Locate the cell with the specified text and output its (X, Y) center coordinate. 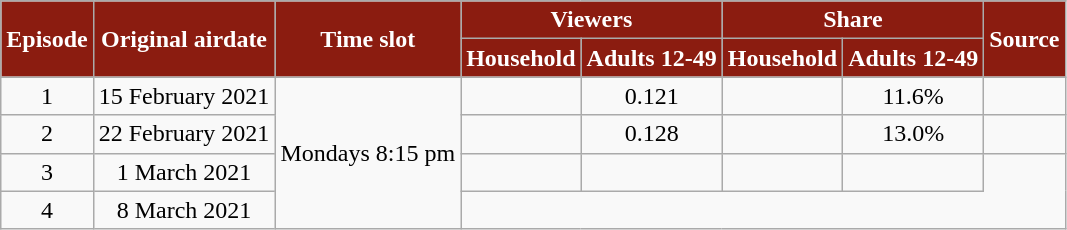
4 (47, 210)
Time slot (368, 39)
11.6% (914, 96)
Episode (47, 39)
1 (47, 96)
13.0% (914, 134)
8 March 2021 (184, 210)
Original airdate (184, 39)
0.128 (652, 134)
15 February 2021 (184, 96)
Share (853, 20)
2 (47, 134)
Mondays 8:15 pm (368, 153)
22 February 2021 (184, 134)
Viewers (592, 20)
3 (47, 172)
Source (1024, 39)
1 March 2021 (184, 172)
0.121 (652, 96)
